Pinpoint the cell where the given text exists, returning its (X, Y) midpoint coordinate. 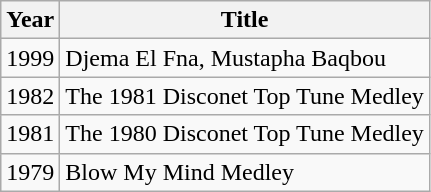
The 1980 Disconet Top Tune Medley (245, 134)
Djema El Fna, Mustapha Baqbou (245, 58)
The 1981 Disconet Top Tune Medley (245, 96)
Blow My Mind Medley (245, 172)
Year (30, 20)
Title (245, 20)
1979 (30, 172)
1999 (30, 58)
1981 (30, 134)
1982 (30, 96)
